Find where the given text appears and provide that cell's center as [x, y] coordinate. 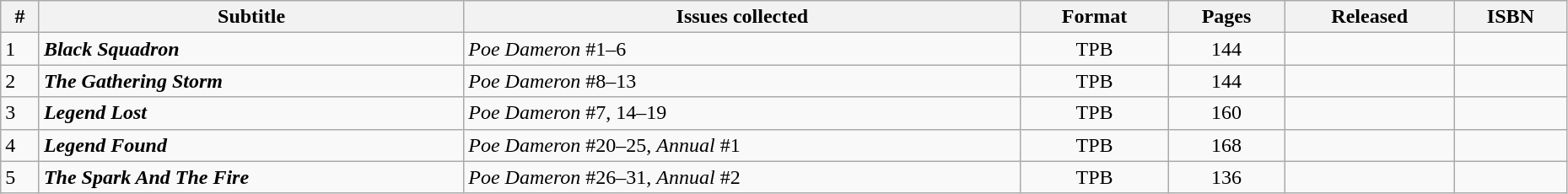
Subtitle [251, 17]
Poe Dameron #1–6 [742, 49]
Legend Found [251, 145]
4 [20, 145]
5 [20, 177]
Poe Dameron #7, 14–19 [742, 113]
168 [1226, 145]
Pages [1226, 17]
2 [20, 81]
# [20, 17]
3 [20, 113]
ISBN [1510, 17]
Issues collected [742, 17]
Poe Dameron #26–31, Annual #2 [742, 177]
160 [1226, 113]
Poe Dameron #20–25, Annual #1 [742, 145]
Released [1370, 17]
1 [20, 49]
Poe Dameron #8–13 [742, 81]
Black Squadron [251, 49]
Format [1095, 17]
136 [1226, 177]
The Spark And The Fire [251, 177]
Legend Lost [251, 113]
The Gathering Storm [251, 81]
